Return the [x, y] coordinate for the center point of the cell that contains the specified text.  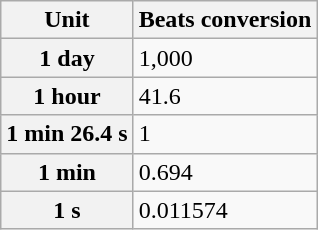
1,000 [225, 58]
1 min 26.4 s [67, 134]
Beats conversion [225, 20]
1 s [67, 210]
1 min [67, 172]
0.694 [225, 172]
1 day [67, 58]
1 hour [67, 96]
Unit [67, 20]
1 [225, 134]
41.6 [225, 96]
0.011574 [225, 210]
